Return (x, y) of the center of cell containing provided text 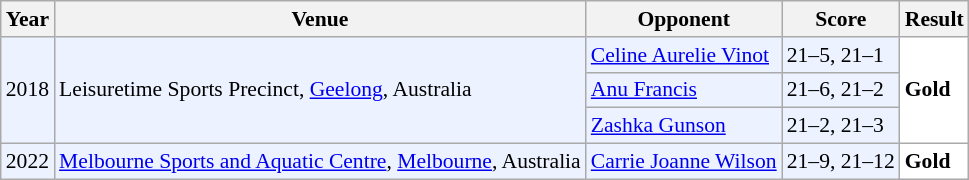
21–2, 21–3 (841, 126)
21–6, 21–2 (841, 90)
21–5, 21–1 (841, 55)
Score (841, 19)
2022 (28, 162)
Zashka Gunson (684, 126)
2018 (28, 90)
Year (28, 19)
Result (934, 19)
Opponent (684, 19)
Venue (320, 19)
Leisuretime Sports Precinct, Geelong, Australia (320, 90)
21–9, 21–12 (841, 162)
Carrie Joanne Wilson (684, 162)
Melbourne Sports and Aquatic Centre, Melbourne, Australia (320, 162)
Celine Aurelie Vinot (684, 55)
Anu Francis (684, 90)
